Identify which cell holds the provided text, then report its (X, Y) central coordinate. 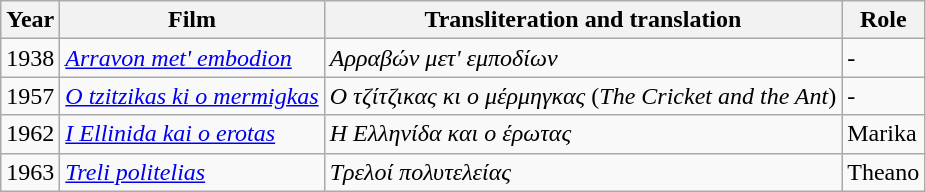
1957 (30, 96)
Theano (884, 172)
1963 (30, 172)
1962 (30, 134)
Treli politelias (192, 172)
Ο τζίτζικας κι ο μέρμηγκας (The Cricket and the Ant) (583, 96)
Film (192, 20)
I Ellinida kai o erotas (192, 134)
Αρραβών μετ' εμποδίων (583, 58)
Η Ελληνίδα και ο έρωτας (583, 134)
Role (884, 20)
Transliteration and translation (583, 20)
Τρελοί πολυτελείας (583, 172)
O tzitzikas ki o mermigkas (192, 96)
Marika (884, 134)
Arravon met' embodion (192, 58)
1938 (30, 58)
Year (30, 20)
